Locate the cell with the specified text and output its [x, y] center coordinate. 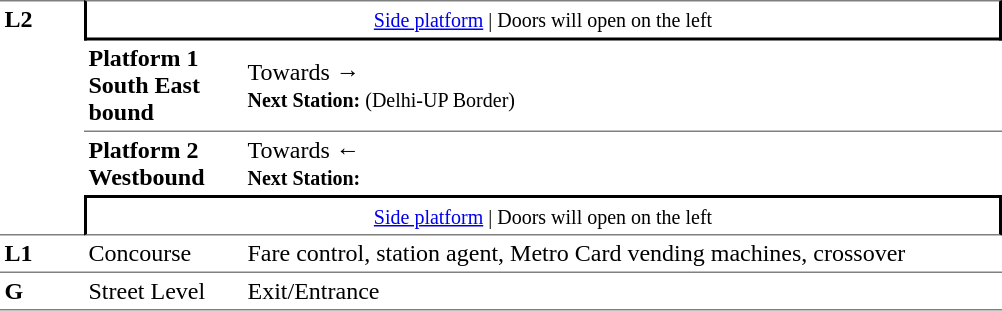
L2 [42, 118]
L1 [42, 254]
Platform 1South East bound [164, 86]
Fare control, station agent, Metro Card vending machines, crossover [622, 254]
Street Level [164, 292]
Platform 2Westbound [164, 164]
Exit/Entrance [622, 292]
G [42, 292]
Towards → Next Station: (Delhi-UP Border) [622, 86]
Towards ← Next Station: [622, 164]
Concourse [164, 254]
